Provide the (X, Y) coordinate of the cell's center where the given text is located.  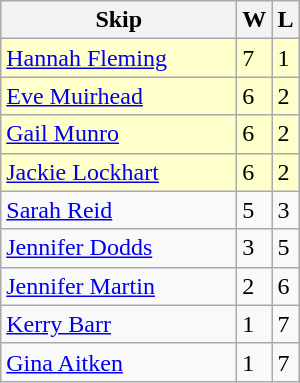
W (254, 20)
Kerry Barr (119, 324)
Gina Aitken (119, 362)
Skip (119, 20)
Sarah Reid (119, 210)
Gail Munro (119, 134)
Eve Muirhead (119, 96)
Jennifer Dodds (119, 248)
L (286, 20)
Jennifer Martin (119, 286)
Hannah Fleming (119, 58)
Jackie Lockhart (119, 172)
